Pinpoint the cell where the given text exists, returning its (x, y) midpoint coordinate. 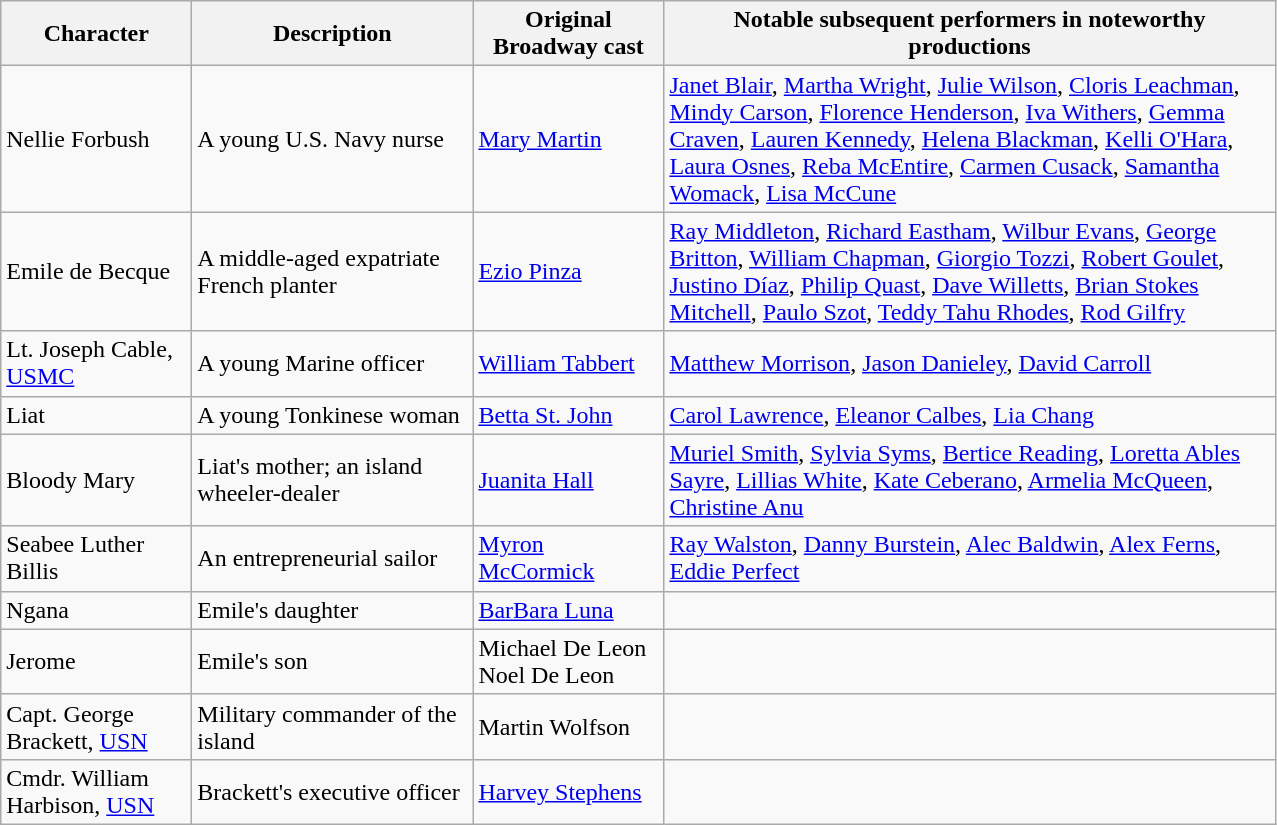
Ray Walston, Danny Burstein, Alec Baldwin, Alex Ferns, Eddie Perfect (970, 558)
Mary Martin (568, 139)
Myron McCormick (568, 558)
Juanita Hall (568, 480)
Seabee Luther Billis (96, 558)
Capt. George Brackett, USN (96, 726)
Original Broadway cast (568, 34)
Brackett's executive officer (332, 792)
A young Tonkinese woman (332, 415)
Emile de Becque (96, 272)
BarBara Luna (568, 610)
A young U.S. Navy nurse (332, 139)
Character (96, 34)
William Tabbert (568, 364)
Bloody Mary (96, 480)
Carol Lawrence, Eleanor Calbes, Lia Chang (970, 415)
Martin Wolfson (568, 726)
Liat (96, 415)
A middle-aged expatriate French planter (332, 272)
Matthew Morrison, Jason Danieley, David Carroll (970, 364)
Betta St. John (568, 415)
Lt. Joseph Cable, USMC (96, 364)
Jerome (96, 662)
Description (332, 34)
Nellie Forbush (96, 139)
Michael De LeonNoel De Leon (568, 662)
Military commander of the island (332, 726)
Harvey Stephens (568, 792)
Ngana (96, 610)
Notable subsequent performers in noteworthy productions (970, 34)
Ezio Pinza (568, 272)
An entrepreneurial sailor (332, 558)
Emile's daughter (332, 610)
Cmdr. William Harbison, USN (96, 792)
Emile's son (332, 662)
Muriel Smith, Sylvia Syms, Bertice Reading, Loretta Ables Sayre, Lillias White, Kate Ceberano, Armelia McQueen, Christine Anu (970, 480)
A young Marine officer (332, 364)
Liat's mother; an island wheeler-dealer (332, 480)
